Search for the cell housing the specified text and yield its [x, y] center coordinate. 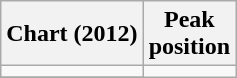
Peakposition [189, 34]
Chart (2012) [72, 34]
